Locate the cell with the specified text and output its (x, y) center coordinate. 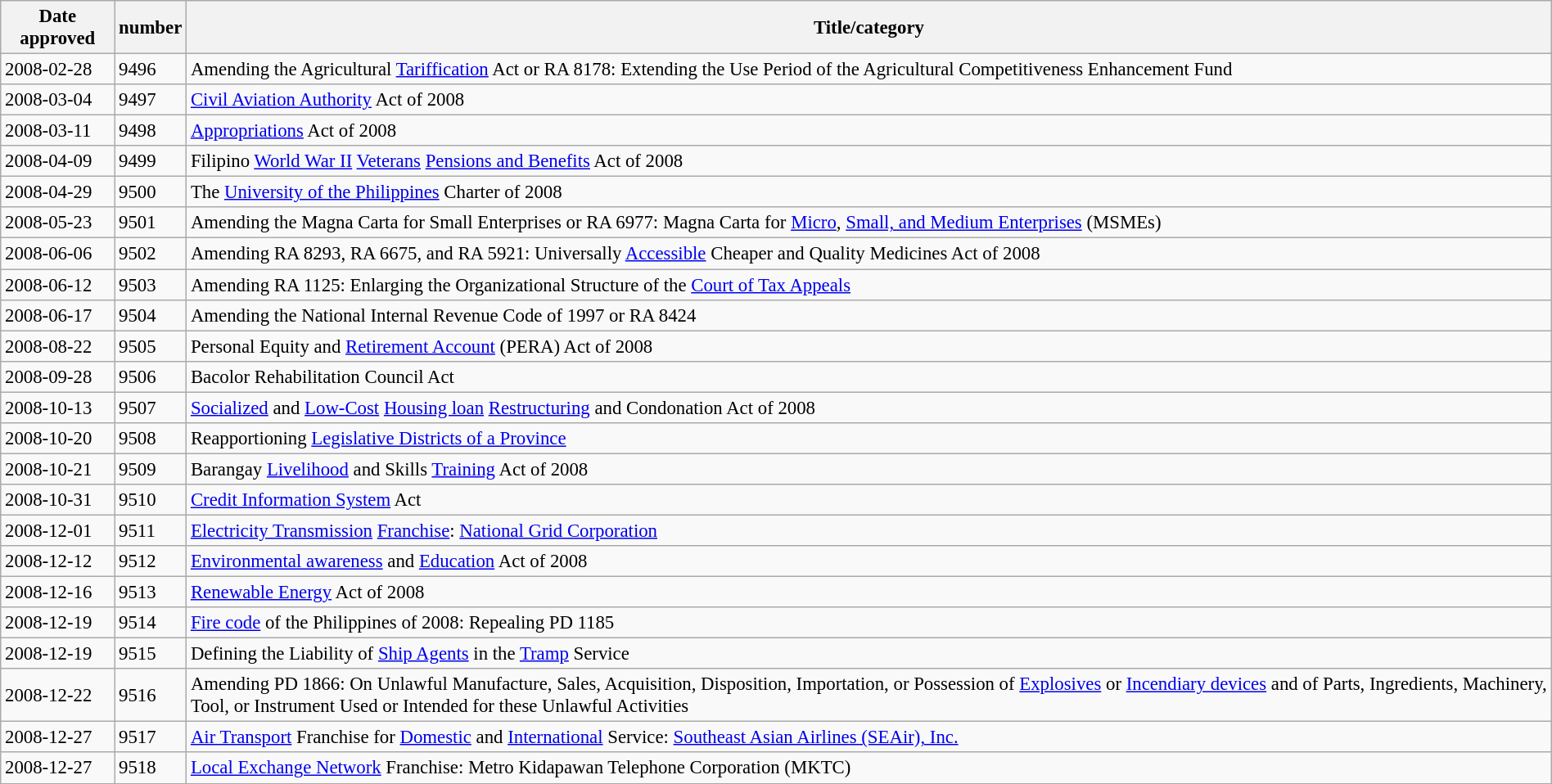
2008-03-04 (57, 100)
2008-10-31 (57, 500)
2008-08-22 (57, 346)
9518 (151, 768)
2008-06-17 (57, 315)
Local Exchange Network Franchise: Metro Kidapawan Telephone Corporation (MKTC) (869, 768)
Electricity Transmission Franchise: National Grid Corporation (869, 530)
2008-09-28 (57, 376)
Fire code of the Philippines of 2008: Repealing PD 1185 (869, 623)
2008-02-28 (57, 70)
9509 (151, 469)
2008-12-01 (57, 530)
9497 (151, 100)
Personal Equity and Retirement Account (PERA) Act of 2008 (869, 346)
9506 (151, 376)
9515 (151, 654)
Amending the Magna Carta for Small Enterprises or RA 6977: Magna Carta for Micro, Small, and Medium Enterprises (MSMEs) (869, 223)
Reapportioning Legislative Districts of a Province (869, 439)
9500 (151, 192)
9499 (151, 161)
The University of the Philippines Charter of 2008 (869, 192)
2008-06-12 (57, 285)
9512 (151, 561)
Renewable Energy Act of 2008 (869, 593)
Air Transport Franchise for Domestic and International Service: Southeast Asian Airlines (SEAir), Inc. (869, 737)
9502 (151, 254)
Appropriations Act of 2008 (869, 131)
9514 (151, 623)
Barangay Livelihood and Skills Training Act of 2008 (869, 469)
2008-12-12 (57, 561)
Environmental awareness and Education Act of 2008 (869, 561)
Credit Information System Act (869, 500)
2008-05-23 (57, 223)
9513 (151, 593)
2008-04-09 (57, 161)
Title/category (869, 28)
9504 (151, 315)
Date approved (57, 28)
2008-12-22 (57, 696)
9510 (151, 500)
9505 (151, 346)
Filipino World War II Veterans Pensions and Benefits Act of 2008 (869, 161)
9508 (151, 439)
9501 (151, 223)
Amending the National Internal Revenue Code of 1997 or RA 8424 (869, 315)
2008-12-16 (57, 593)
9496 (151, 70)
9498 (151, 131)
Bacolor Rehabilitation Council Act (869, 376)
number (151, 28)
9517 (151, 737)
Amending the Agricultural Tariffication Act or RA 8178: Extending the Use Period of the Agricultural Competitiveness Enhancement Fund (869, 70)
9503 (151, 285)
9516 (151, 696)
9507 (151, 408)
Defining the Liability of Ship Agents in the Tramp Service (869, 654)
9511 (151, 530)
Civil Aviation Authority Act of 2008 (869, 100)
Amending RA 1125: Enlarging the Organizational Structure of the Court of Tax Appeals (869, 285)
2008-03-11 (57, 131)
Amending RA 8293, RA 6675, and RA 5921: Universally Accessible Cheaper and Quality Medicines Act of 2008 (869, 254)
2008-10-21 (57, 469)
2008-10-13 (57, 408)
Socialized and Low-Cost Housing loan Restructuring and Condonation Act of 2008 (869, 408)
2008-04-29 (57, 192)
2008-06-06 (57, 254)
2008-10-20 (57, 439)
